Return [x, y] of the center of cell containing provided text 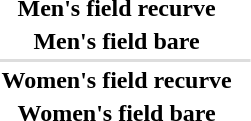
Men's field bare [116, 41]
Women's field recurve [116, 80]
